Output the [x, y] coordinate of the center of the cell containing the given text.  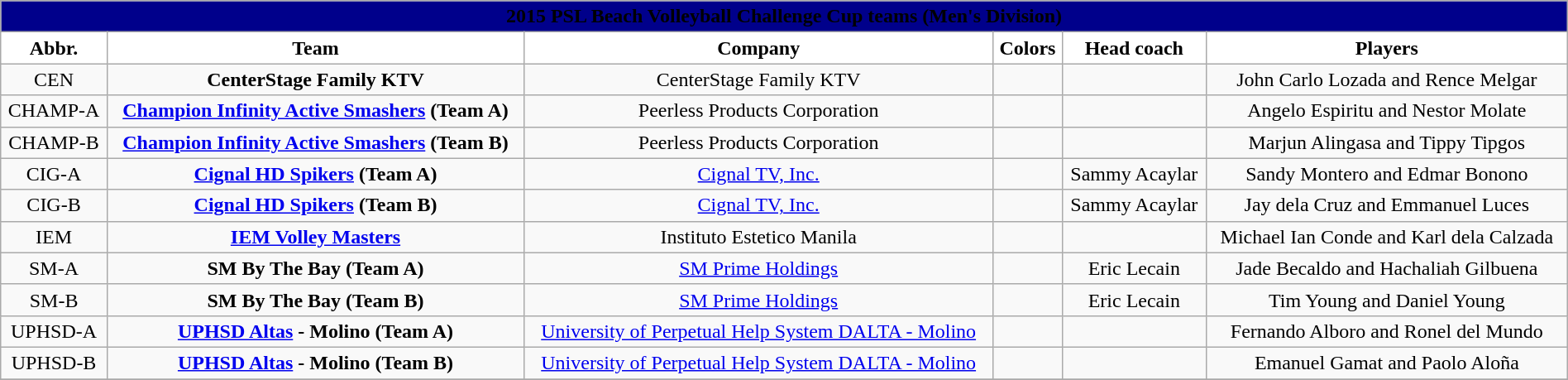
UPHSD Altas - Molino (Team B) [315, 363]
UPHSD-A [55, 331]
Players [1386, 48]
Champion Infinity Active Smashers (Team A) [315, 111]
CIG-A [55, 174]
Company [759, 48]
SM By The Bay (Team B) [315, 300]
SM-A [55, 268]
CIG-B [55, 205]
Cignal HD Spikers (Team B) [315, 205]
Colors [1027, 48]
Jade Becaldo and Hachaliah Gilbuena [1386, 268]
CEN [55, 79]
Sandy Montero and Edmar Bonono [1386, 174]
John Carlo Lozada and Rence Melgar [1386, 79]
Tim Young and Daniel Young [1386, 300]
2015 PSL Beach Volleyball Challenge Cup teams (Men's Division) [784, 17]
Cignal HD Spikers (Team A) [315, 174]
UPHSD Altas - Molino (Team A) [315, 331]
Angelo Espiritu and Nestor Molate [1386, 111]
Marjun Alingasa and Tippy Tipgos [1386, 142]
Fernando Alboro and Ronel del Mundo [1386, 331]
Team [315, 48]
CHAMP-B [55, 142]
IEM [55, 237]
Champion Infinity Active Smashers (Team B) [315, 142]
IEM Volley Masters [315, 237]
Jay dela Cruz and Emmanuel Luces [1386, 205]
Michael Ian Conde and Karl dela Calzada [1386, 237]
Head coach [1134, 48]
SM By The Bay (Team A) [315, 268]
CHAMP-A [55, 111]
Abbr. [55, 48]
Instituto Estetico Manila [759, 237]
Emanuel Gamat and Paolo Aloña [1386, 363]
SM-B [55, 300]
UPHSD-B [55, 363]
